Determine the (x, y) coordinate at the center of the cell enclosing the given text.  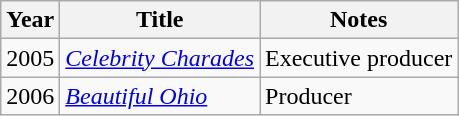
Producer (359, 96)
Executive producer (359, 58)
Notes (359, 20)
Title (160, 20)
2006 (30, 96)
Year (30, 20)
2005 (30, 58)
Beautiful Ohio (160, 96)
Celebrity Charades (160, 58)
